Determine the [x, y] coordinate at the center of the cell enclosing the given text.  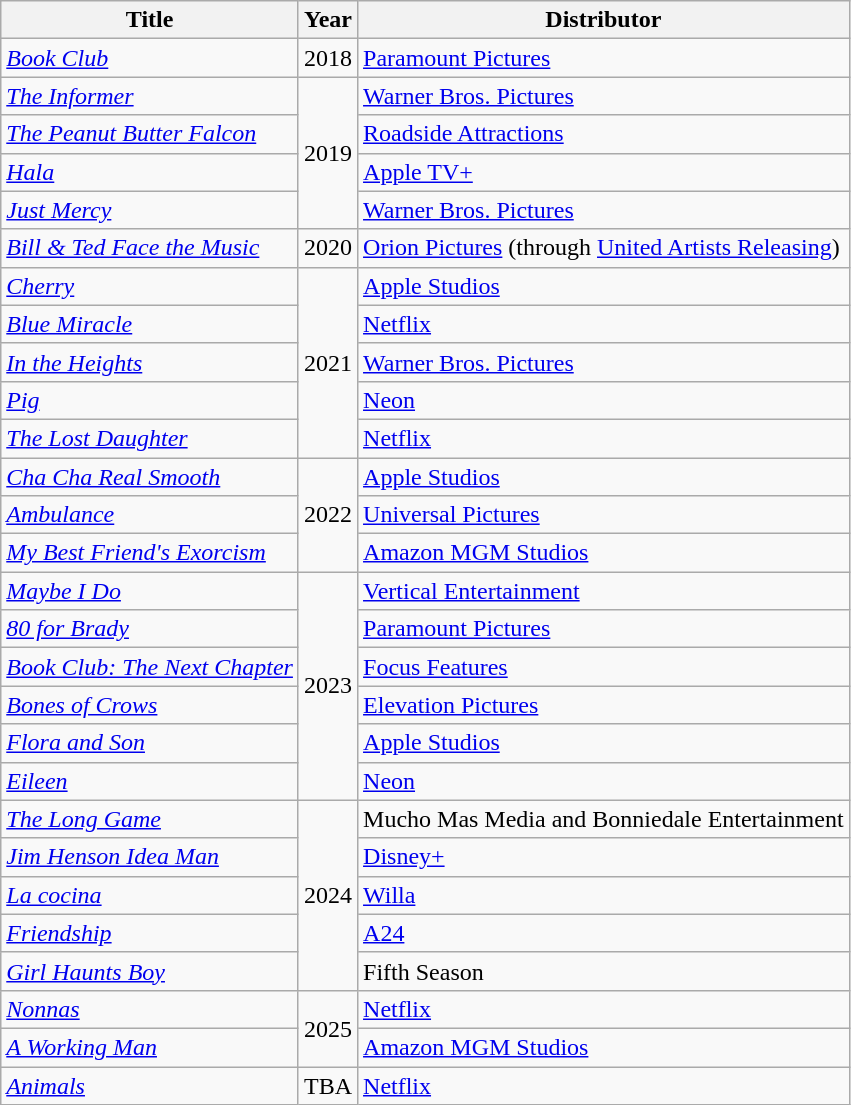
Maybe I Do [150, 591]
Cherry [150, 286]
Distributor [604, 20]
2023 [328, 686]
The Long Game [150, 819]
Apple TV+ [604, 172]
2025 [328, 1028]
2022 [328, 515]
Blue Miracle [150, 324]
Girl Haunts Boy [150, 971]
A24 [604, 933]
Book Club [150, 58]
Vertical Entertainment [604, 591]
Universal Pictures [604, 515]
2019 [328, 153]
Eileen [150, 781]
Willa [604, 895]
Mucho Mas Media and Bonniedale Entertainment [604, 819]
Book Club: The Next Chapter [150, 667]
Ambulance [150, 515]
Orion Pictures (through United Artists Releasing) [604, 248]
In the Heights [150, 362]
2021 [328, 362]
The Lost Daughter [150, 438]
Elevation Pictures [604, 705]
Nonnas [150, 1009]
Disney+ [604, 857]
Hala [150, 172]
Fifth Season [604, 971]
The Informer [150, 96]
La cocina [150, 895]
Bones of Crows [150, 705]
Friendship [150, 933]
Pig [150, 400]
TBA [328, 1085]
Bill & Ted Face the Music [150, 248]
Roadside Attractions [604, 134]
Flora and Son [150, 743]
My Best Friend's Exorcism [150, 553]
80 for Brady [150, 629]
Cha Cha Real Smooth [150, 477]
The Peanut Butter Falcon [150, 134]
Focus Features [604, 667]
Just Mercy [150, 210]
Year [328, 20]
Title [150, 20]
2018 [328, 58]
2020 [328, 248]
Jim Henson Idea Man [150, 857]
A Working Man [150, 1047]
2024 [328, 895]
Animals [150, 1085]
